Locate the cell with the specified text and output its (X, Y) center coordinate. 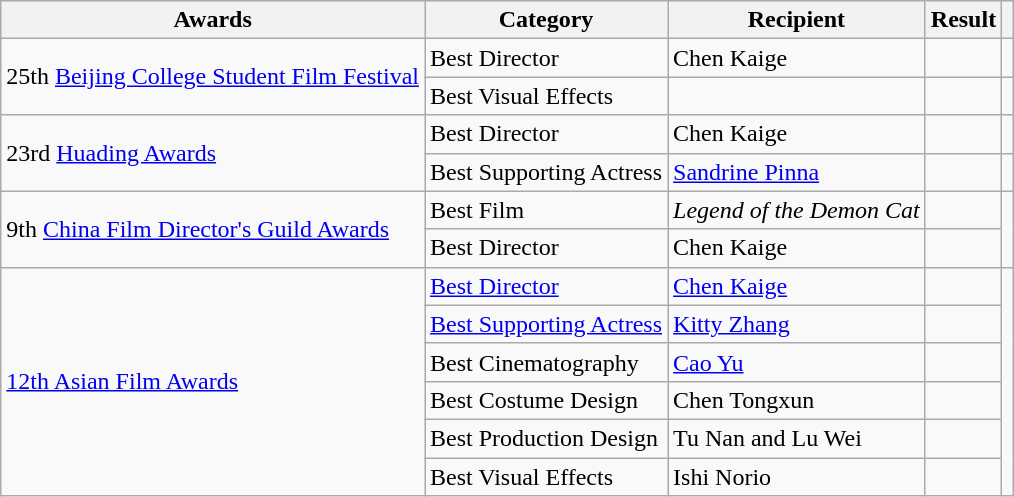
Best Costume Design (546, 400)
Recipient (797, 20)
Best Cinematography (546, 362)
25th Beijing College Student Film Festival (213, 77)
Cao Yu (797, 362)
Kitty Zhang (797, 324)
23rd Huading Awards (213, 153)
12th Asian Film Awards (213, 381)
9th China Film Director's Guild Awards (213, 229)
Sandrine Pinna (797, 172)
Awards (213, 20)
Legend of the Demon Cat (797, 210)
Best Production Design (546, 438)
Chen Tongxun (797, 400)
Tu Nan and Lu Wei (797, 438)
Category (546, 20)
Result (963, 20)
Ishi Norio (797, 477)
Best Film (546, 210)
